Detect which cell encompasses the target text, then output its [x, y] center coordinate. 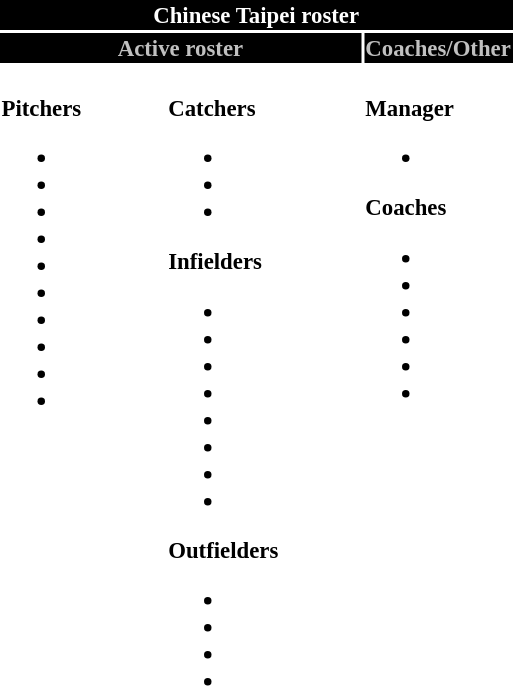
Chinese Taipei roster [256, 15]
Active roster [180, 48]
Coaches/Other [438, 48]
